From the cell containing the given text, extract its center point as [X, Y] coordinate. 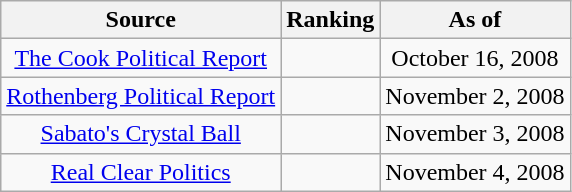
Source [141, 20]
Ranking [330, 20]
As of [475, 20]
Real Clear Politics [141, 172]
Rothenberg Political Report [141, 96]
October 16, 2008 [475, 58]
November 3, 2008 [475, 134]
November 2, 2008 [475, 96]
Sabato's Crystal Ball [141, 134]
November 4, 2008 [475, 172]
The Cook Political Report [141, 58]
